Capture the cell that displays the provided text and extract its [x, y] central coordinate. 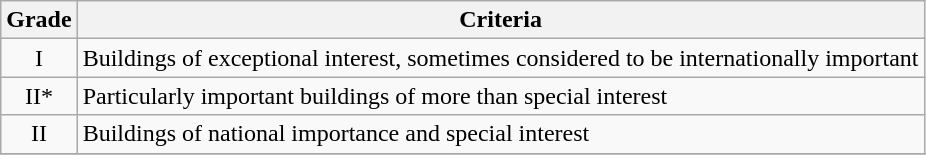
Buildings of exceptional interest, sometimes considered to be internationally important [500, 58]
II* [39, 96]
I [39, 58]
II [39, 134]
Grade [39, 20]
Particularly important buildings of more than special interest [500, 96]
Buildings of national importance and special interest [500, 134]
Criteria [500, 20]
